Pinpoint the cell where the given text exists, returning its (X, Y) midpoint coordinate. 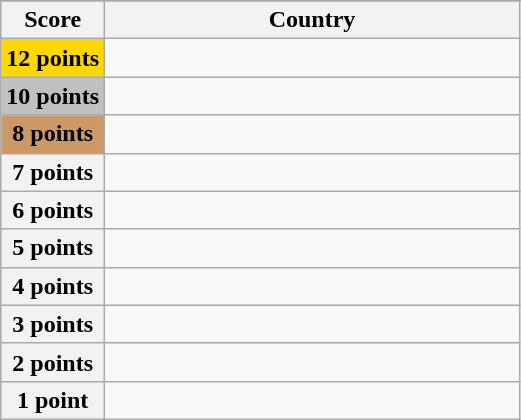
5 points (53, 248)
2 points (53, 362)
6 points (53, 210)
10 points (53, 96)
1 point (53, 400)
7 points (53, 172)
12 points (53, 58)
3 points (53, 324)
Score (53, 20)
8 points (53, 134)
4 points (53, 286)
Country (312, 20)
